Determine the (X, Y) coordinate at the center of the cell enclosing the given text.  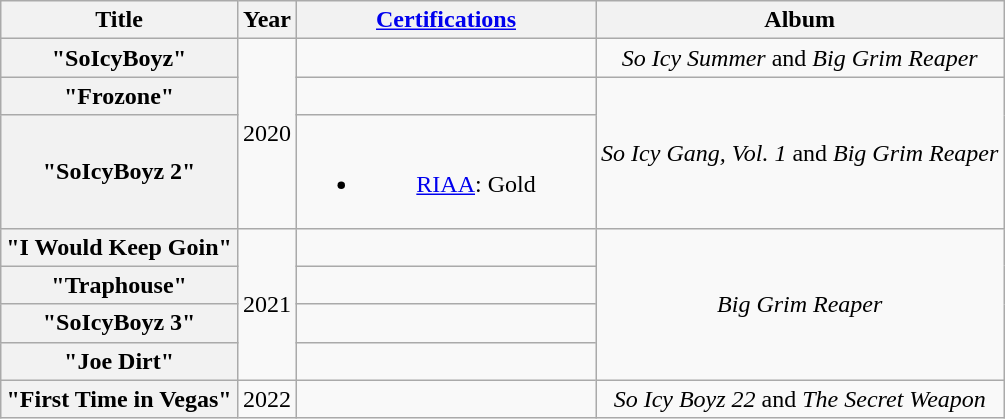
"First Time in Vegas" (120, 399)
Album (800, 20)
Big Grim Reaper (800, 304)
Year (266, 20)
2022 (266, 399)
"Joe Dirt" (120, 361)
2021 (266, 304)
RIAA: Gold (446, 172)
So Icy Boyz 22 and The Secret Weapon (800, 399)
2020 (266, 134)
"SoIcyBoyz 3" (120, 323)
"SoIcyBoyz" (120, 58)
"Traphouse" (120, 285)
So Icy Gang, Vol. 1 and Big Grim Reaper (800, 152)
"SoIcyBoyz 2" (120, 172)
So Icy Summer and Big Grim Reaper (800, 58)
Certifications (446, 20)
Title (120, 20)
"Frozone" (120, 96)
"I Would Keep Goin" (120, 247)
